Capture the cell that displays the provided text and extract its (x, y) central coordinate. 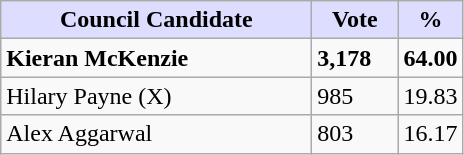
16.17 (430, 134)
64.00 (430, 58)
985 (355, 96)
Vote (355, 20)
% (430, 20)
Hilary Payne (X) (156, 96)
19.83 (430, 96)
Council Candidate (156, 20)
Kieran McKenzie (156, 58)
803 (355, 134)
3,178 (355, 58)
Alex Aggarwal (156, 134)
